Provide the [x, y] coordinate of the cell's center where the given text is located.  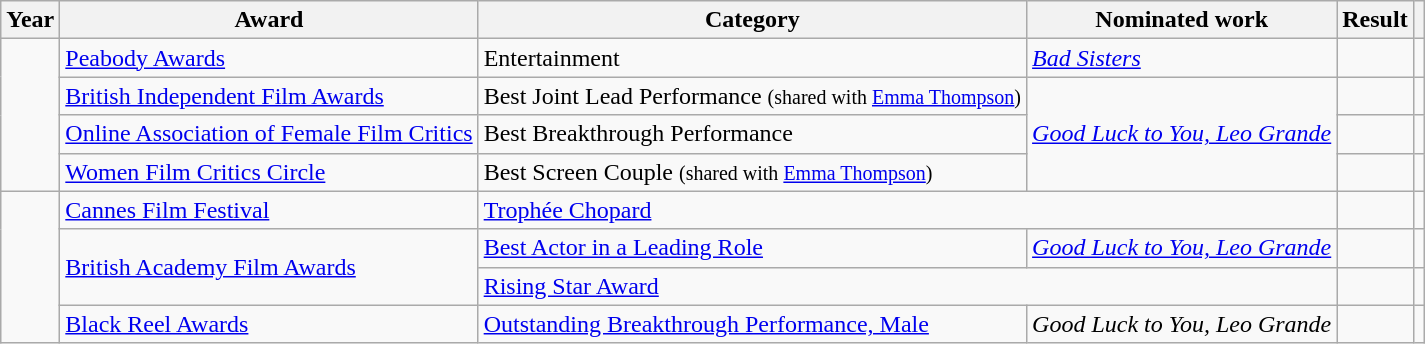
Entertainment [752, 58]
Best Breakthrough Performance [752, 134]
Category [752, 20]
Cannes Film Festival [269, 210]
Trophée Chopard [908, 210]
British Academy Film Awards [269, 267]
Outstanding Breakthrough Performance, Male [752, 324]
Online Association of Female Film Critics [269, 134]
Best Screen Couple (shared with Emma Thompson) [752, 172]
Best Actor in a Leading Role [752, 248]
Bad Sisters [1182, 58]
Result [1375, 20]
Women Film Critics Circle [269, 172]
Best Joint Lead Performance (shared with Emma Thompson) [752, 96]
Nominated work [1182, 20]
British Independent Film Awards [269, 96]
Award [269, 20]
Year [30, 20]
Rising Star Award [908, 286]
Black Reel Awards [269, 324]
Peabody Awards [269, 58]
